From the cell containing the given text, extract its center point as [X, Y] coordinate. 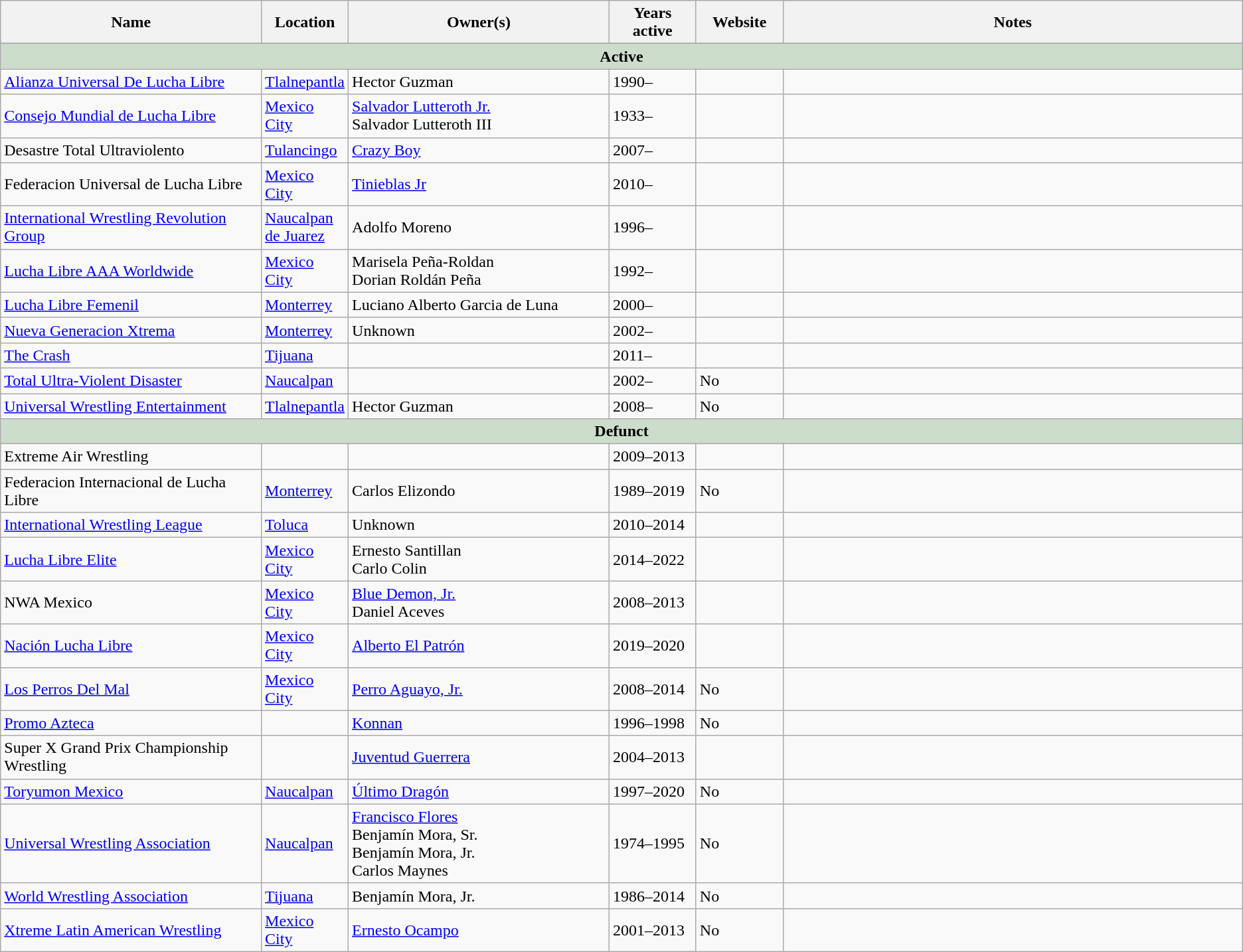
Tulancingo [305, 150]
2008– [652, 406]
Notes [1013, 23]
International Wrestling Revolution Group [131, 227]
Salvador Lutteroth Jr.Salvador Lutteroth III [479, 116]
International Wrestling League [131, 525]
Luciano Alberto Garcia de Luna [479, 305]
1974–1995 [652, 843]
Ernesto SantillanCarlo Colin [479, 559]
Super X Grand Prix Championship Wrestling [131, 757]
1997–2020 [652, 791]
Desastre Total Ultraviolento [131, 150]
1996– [652, 227]
Owner(s) [479, 23]
2000– [652, 305]
Total Ultra-Violent Disaster [131, 380]
Lucha Libre Femenil [131, 305]
Marisela Peña-RoldanDorian Roldán Peña [479, 271]
Universal Wrestling Entertainment [131, 406]
Consejo Mundial de Lucha Libre [131, 116]
Francisco FloresBenjamín Mora, Sr.Benjamín Mora, Jr.Carlos Maynes [479, 843]
2010– [652, 185]
Nación Lucha Libre [131, 645]
Perro Aguayo, Jr. [479, 689]
The Crash [131, 355]
2009–2013 [652, 457]
1986–2014 [652, 896]
Xtreme Latin American Wrestling [131, 929]
Alianza Universal De Lucha Libre [131, 82]
World Wrestling Association [131, 896]
Promo Azteca [131, 723]
Years active [652, 23]
Carlos Elizondo [479, 491]
Lucha Libre Elite [131, 559]
1989–2019 [652, 491]
Defunct [621, 432]
NWA Mexico [131, 603]
Blue Demon, Jr.Daniel Aceves [479, 603]
Alberto El Patrón [479, 645]
1992– [652, 271]
2014–2022 [652, 559]
Juventud Guerrera [479, 757]
Konnan [479, 723]
Último Dragón [479, 791]
1990– [652, 82]
1933– [652, 116]
2008–2013 [652, 603]
2010–2014 [652, 525]
Adolfo Moreno [479, 227]
2007– [652, 150]
Name [131, 23]
Universal Wrestling Association [131, 843]
2019–2020 [652, 645]
Extreme Air Wrestling [131, 457]
1996–1998 [652, 723]
Nueva Generacion Xtrema [131, 330]
Toryumon Mexico [131, 791]
Active [621, 56]
Benjamín Mora, Jr. [479, 896]
Location [305, 23]
2004–2013 [652, 757]
Ernesto Ocampo [479, 929]
Crazy Boy [479, 150]
Los Perros Del Mal [131, 689]
2001–2013 [652, 929]
2008–2014 [652, 689]
Website [740, 23]
Federacion Universal de Lucha Libre [131, 185]
Tinieblas Jr [479, 185]
Toluca [305, 525]
Lucha Libre AAA Worldwide [131, 271]
Federacion Internacional de Lucha Libre [131, 491]
Naucalpan de Juarez [305, 227]
2011– [652, 355]
